Return the [x, y] coordinate for the center point of the cell that contains the specified text.  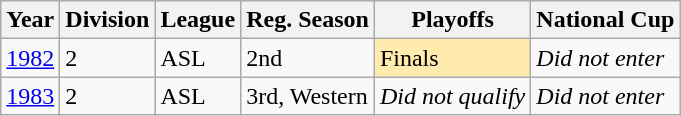
Year [30, 20]
National Cup [606, 20]
3rd, Western [308, 96]
League [198, 20]
Division [108, 20]
Did not qualify [452, 96]
2nd [308, 58]
1983 [30, 96]
Reg. Season [308, 20]
1982 [30, 58]
Finals [452, 58]
Playoffs [452, 20]
